Return [x, y] of the center of cell containing provided text 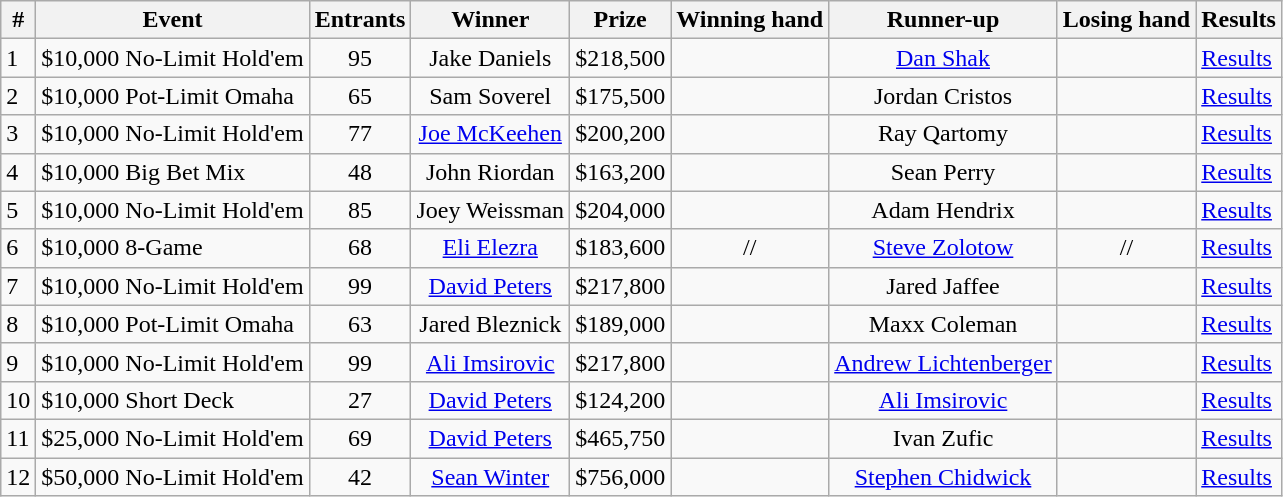
95 [360, 58]
$204,000 [620, 210]
6 [18, 248]
10 [18, 400]
$200,200 [620, 134]
42 [360, 477]
1 [18, 58]
John Riordan [490, 172]
69 [360, 438]
9 [18, 362]
Eli Elezra [490, 248]
4 [18, 172]
Ivan Zufic [944, 438]
85 [360, 210]
$10,000 8-Game [172, 248]
Event [172, 20]
# [18, 20]
7 [18, 286]
$25,000 No-Limit Hold'em [172, 438]
Sean Winter [490, 477]
Winner [490, 20]
68 [360, 248]
12 [18, 477]
$163,200 [620, 172]
Steve Zolotow [944, 248]
Sam Soverel [490, 96]
$124,200 [620, 400]
65 [360, 96]
Winning hand [750, 20]
5 [18, 210]
$50,000 No-Limit Hold'em [172, 477]
2 [18, 96]
$465,750 [620, 438]
Jake Daniels [490, 58]
Stephen Chidwick [944, 477]
Jordan Cristos [944, 96]
11 [18, 438]
$10,000 Big Bet Mix [172, 172]
$175,500 [620, 96]
Andrew Lichtenberger [944, 362]
8 [18, 324]
27 [360, 400]
3 [18, 134]
$218,500 [620, 58]
Joe McKeehen [490, 134]
Entrants [360, 20]
Joey Weissman [490, 210]
63 [360, 324]
Ray Qartomy [944, 134]
Dan Shak [944, 58]
Adam Hendrix [944, 210]
48 [360, 172]
$189,000 [620, 324]
$10,000 Short Deck [172, 400]
Sean Perry [944, 172]
77 [360, 134]
Maxx Coleman [944, 324]
Prize [620, 20]
Jared Jaffee [944, 286]
$183,600 [620, 248]
Losing hand [1126, 20]
Runner-up [944, 20]
$756,000 [620, 477]
Jared Bleznick [490, 324]
